Provide the (X, Y) coordinate of the cell's center where the given text is located.  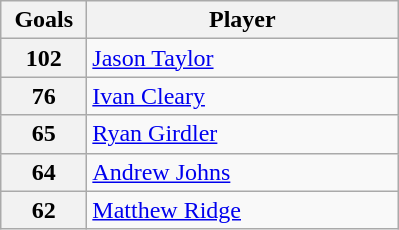
Player (242, 20)
Andrew Johns (242, 172)
Jason Taylor (242, 58)
Ryan Girdler (242, 134)
62 (44, 210)
Ivan Cleary (242, 96)
102 (44, 58)
Goals (44, 20)
64 (44, 172)
Matthew Ridge (242, 210)
76 (44, 96)
65 (44, 134)
